Determine the [x, y] coordinate at the center of the cell enclosing the given text.  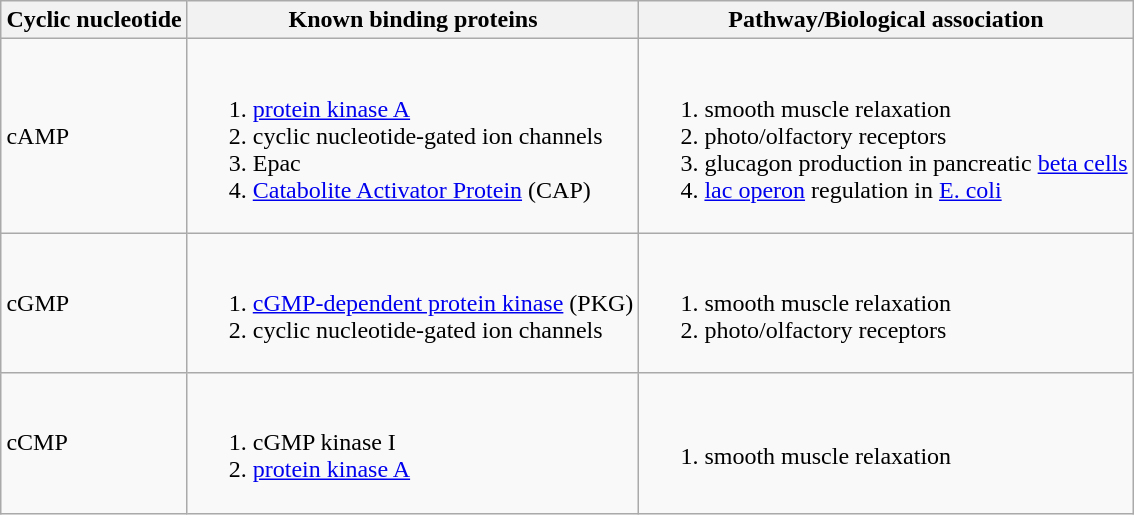
smooth muscle relaxationphoto/olfactory receptorsglucagon production in pancreatic beta cellslac operon regulation in E. coli [886, 136]
cGMP-dependent protein kinase (PKG)cyclic nucleotide-gated ion channels [413, 303]
Cyclic nucleotide [94, 20]
cCMP [94, 443]
protein kinase Acyclic nucleotide-gated ion channelsEpacCatabolite Activator Protein (CAP) [413, 136]
Known binding proteins [413, 20]
Pathway/Biological association [886, 20]
cGMP [94, 303]
smooth muscle relaxationphoto/olfactory receptors [886, 303]
smooth muscle relaxation [886, 443]
cAMP [94, 136]
cGMP kinase Iprotein kinase A [413, 443]
